Extract the [X, Y] coordinate from the center of the cell holding the provided text.  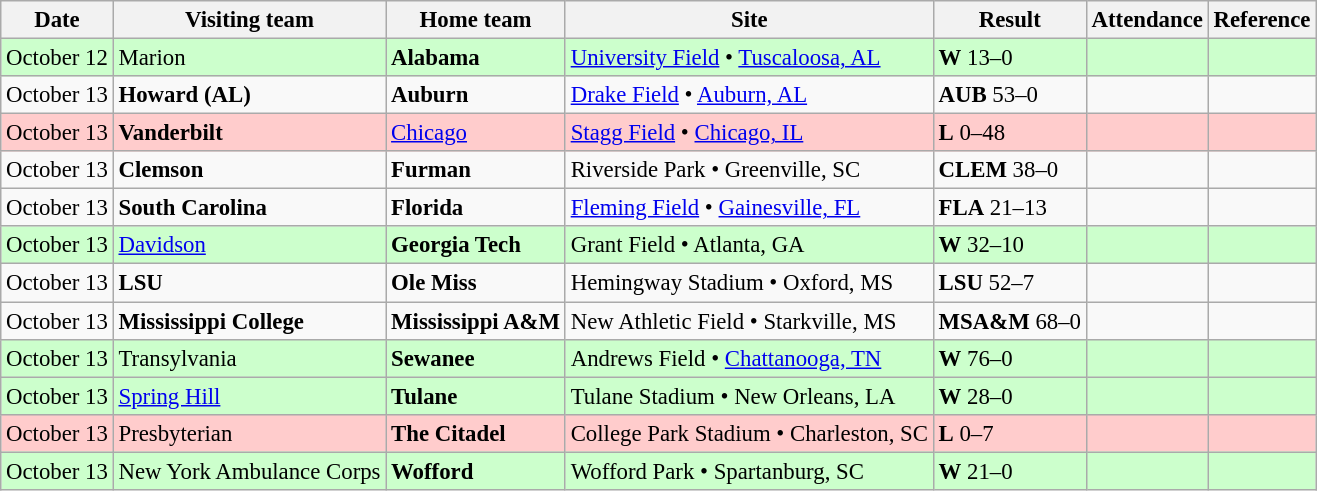
Fleming Field • Gainesville, FL [749, 208]
New York Ambulance Corps [250, 471]
Riverside Park • Greenville, SC [749, 170]
W 21–0 [1010, 471]
Spring Hill [250, 396]
W 13–0 [1010, 58]
Andrews Field • Chattanooga, TN [749, 358]
Result [1010, 20]
Ole Miss [476, 283]
Site [749, 20]
Davidson [250, 245]
Date [57, 20]
Sewanee [476, 358]
Wofford [476, 471]
Stagg Field • Chicago, IL [749, 133]
Chicago [476, 133]
Visiting team [250, 20]
Presbyterian [250, 433]
Furman [476, 170]
Drake Field • Auburn, AL [749, 95]
Reference [1262, 20]
Alabama [476, 58]
University Field • Tuscaloosa, AL [749, 58]
Georgia Tech [476, 245]
The Citadel [476, 433]
Attendance [1147, 20]
Mississippi College [250, 321]
LSU [250, 283]
L 0–48 [1010, 133]
South Carolina [250, 208]
Florida [476, 208]
New Athletic Field • Starkville, MS [749, 321]
W 28–0 [1010, 396]
Auburn [476, 95]
Tulane Stadium • New Orleans, LA [749, 396]
MSA&M 68–0 [1010, 321]
Hemingway Stadium • Oxford, MS [749, 283]
W 32–10 [1010, 245]
LSU 52–7 [1010, 283]
Marion [250, 58]
FLA 21–13 [1010, 208]
CLEM 38–0 [1010, 170]
Home team [476, 20]
Vanderbilt [250, 133]
October 12 [57, 58]
W 76–0 [1010, 358]
College Park Stadium • Charleston, SC [749, 433]
Howard (AL) [250, 95]
Clemson [250, 170]
Grant Field • Atlanta, GA [749, 245]
Tulane [476, 396]
Wofford Park • Spartanburg, SC [749, 471]
Mississippi A&M [476, 321]
L 0–7 [1010, 433]
AUB 53–0 [1010, 95]
Transylvania [250, 358]
